Return the (x, y) coordinate for the center point of the cell that contains the specified text.  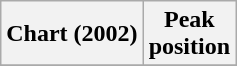
Chart (2002) (72, 34)
Peakposition (189, 34)
